Identify which cell holds the provided text, then report its (x, y) central coordinate. 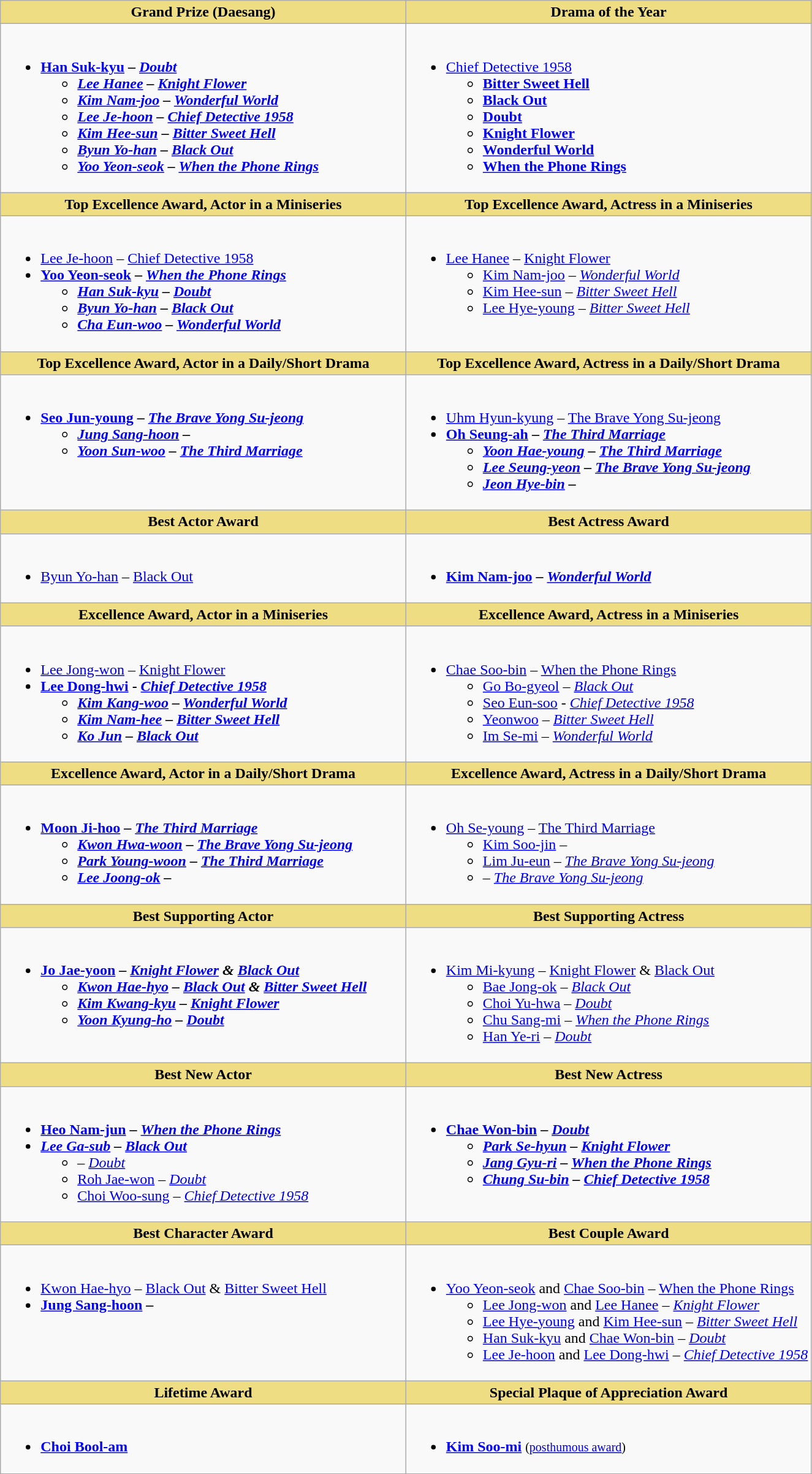
Lee Jong-won – Knight FlowerLee Dong-hwi - Chief Detective 1958Kim Kang-woo – Wonderful WorldKim Nam-hee – Bitter Sweet HellKo Jun – Black Out (203, 694)
Kim Nam-joo – Wonderful World (609, 568)
Kwon Hae-hyo – Black Out & Bitter Sweet HellJung Sang-hoon – (203, 1313)
Best Supporting Actor (203, 915)
Lee Je-hoon – Chief Detective 1958Yoo Yeon-seok – When the Phone RingsHan Suk-kyu – DoubtByun Yo-han – Black OutCha Eun-woo – Wonderful World (203, 283)
Seo Jun-young – The Brave Yong Su-jeongJung Sang-hoon – Yoon Sun-woo – The Third Marriage (203, 443)
Top Excellence Award, Actor in a Miniseries (203, 204)
Special Plaque of Appreciation Award (609, 1392)
Oh Se-young – The Third MarriageKim Soo-jin – Lim Ju-eun – The Brave Yong Su-jeong – The Brave Yong Su-jeong (609, 844)
Best Actor Award (203, 522)
Lee Hanee – Knight FlowerKim Nam-joo – Wonderful WorldKim Hee-sun – Bitter Sweet HellLee Hye-young – Bitter Sweet Hell (609, 283)
Best Character Award (203, 1234)
Best Supporting Actress (609, 915)
Grand Prize (Daesang) (203, 12)
Excellence Award, Actress in a Miniseries (609, 614)
Moon Ji-hoo – The Third MarriageKwon Hwa-woon – The Brave Yong Su-jeongPark Young-woon – The Third MarriageLee Joong-ok – (203, 844)
Best Actress Award (609, 522)
Lifetime Award (203, 1392)
Top Excellence Award, Actress in a Miniseries (609, 204)
Kim Mi-kyung – Knight Flower & Black OutBae Jong-ok – Black OutChoi Yu-hwa – DoubtChu Sang-mi – When the Phone RingsHan Ye-ri – Doubt (609, 996)
Heo Nam-jun – When the Phone RingsLee Ga-sub – Black Out – DoubtRoh Jae-won – DoubtChoi Woo-sung – Chief Detective 1958 (203, 1154)
Choi Bool-am (203, 1438)
Chief Detective 1958Bitter Sweet HellBlack OutDoubtKnight FlowerWonderful WorldWhen the Phone Rings (609, 108)
Drama of the Year (609, 12)
Best New Actor (203, 1075)
Excellence Award, Actress in a Daily/Short Drama (609, 773)
Chae Soo-bin – When the Phone RingsGo Bo-gyeol – Black OutSeo Eun-soo - Chief Detective 1958Yeonwoo – Bitter Sweet HellIm Se-mi – Wonderful World (609, 694)
Excellence Award, Actor in a Daily/Short Drama (203, 773)
Chae Won-bin – DoubtPark Se-hyun – Knight FlowerJang Gyu-ri – When the Phone RingsChung Su-bin – Chief Detective 1958 (609, 1154)
Jo Jae-yoon – Knight Flower & Black OutKwon Hae-hyo – Black Out & Bitter Sweet HellKim Kwang-kyu – Knight FlowerYoon Kyung-ho – Doubt (203, 996)
Top Excellence Award, Actress in a Daily/Short Drama (609, 363)
Top Excellence Award, Actor in a Daily/Short Drama (203, 363)
Byun Yo-han – Black Out (203, 568)
Best Couple Award (609, 1234)
Best New Actress (609, 1075)
Excellence Award, Actor in a Miniseries (203, 614)
Kim Soo-mi (posthumous award) (609, 1438)
